Identify which cell holds the provided text, then report its (X, Y) central coordinate. 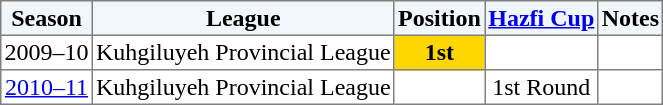
Notes (630, 18)
1st (439, 52)
Position (439, 18)
2010–11 (47, 87)
Season (47, 18)
Hazfi Cup (542, 18)
League (243, 18)
2009–10 (47, 52)
1st Round (542, 87)
